Locate the cell with the specified text and output its [X, Y] center coordinate. 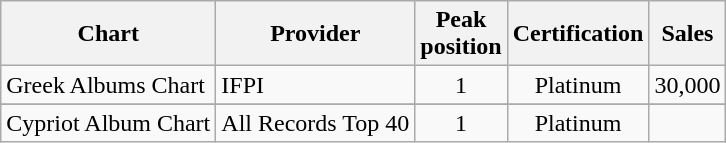
IFPI [316, 85]
Certification [578, 34]
Greek Albums Chart [108, 85]
30,000 [688, 85]
Cypriot Album Chart [108, 123]
Peakposition [461, 34]
Chart [108, 34]
All Records Top 40 [316, 123]
Sales [688, 34]
Provider [316, 34]
